Return the (x, y) coordinate for the center point of the cell that contains the specified text.  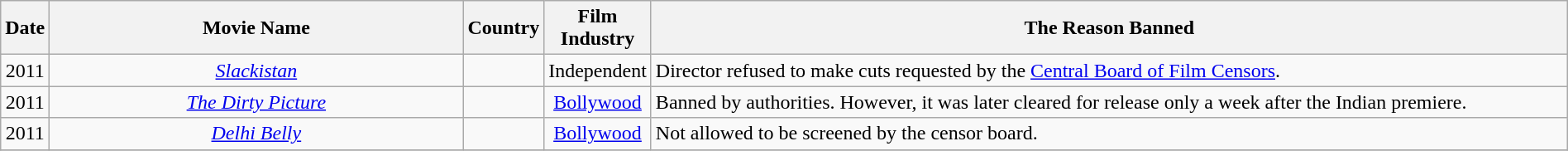
Date (25, 28)
Director refused to make cuts requested by the Central Board of Film Censors. (1109, 71)
The Dirty Picture (256, 102)
Not allowed to be screened by the censor board. (1109, 134)
Delhi Belly (256, 134)
Country (504, 28)
Banned by authorities. However, it was later cleared for release only a week after the Indian premiere. (1109, 102)
Film Industry (598, 28)
Movie Name (256, 28)
The Reason Banned (1109, 28)
Independent (598, 71)
Slackistan (256, 71)
